Search for the cell housing the specified text and yield its [X, Y] center coordinate. 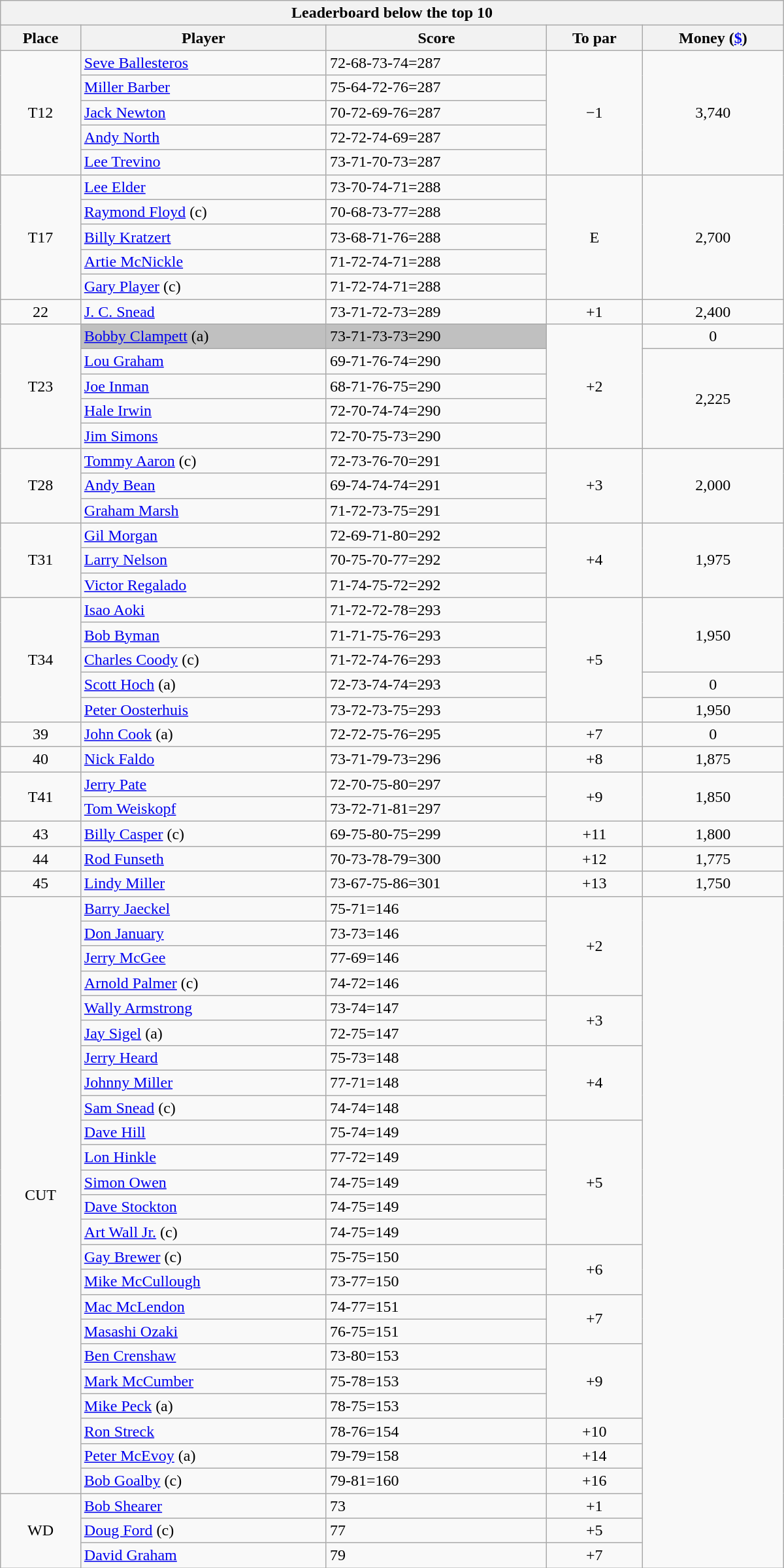
Lindy Miller [203, 884]
Graham Marsh [203, 510]
39 [41, 735]
Dave Hill [203, 1133]
+10 [595, 1431]
T17 [41, 237]
73-72-71-81=297 [436, 809]
Ron Streck [203, 1431]
Mac McLendon [203, 1307]
Tom Weiskopf [203, 809]
73-77=150 [436, 1282]
76-75=151 [436, 1331]
75-75=150 [436, 1257]
77-69=146 [436, 958]
+13 [595, 884]
72-72-75-76=295 [436, 735]
Jim Simons [203, 436]
Gil Morgan [203, 535]
Peter Oosterhuis [203, 709]
Larry Nelson [203, 560]
77 [436, 1531]
Isao Aoki [203, 610]
68-71-76-75=290 [436, 386]
72-72-74-69=287 [436, 137]
73-74=147 [436, 1008]
70-68-73-77=288 [436, 212]
Don January [203, 933]
Gary Player (c) [203, 286]
Simon Owen [203, 1182]
Raymond Floyd (c) [203, 212]
+12 [595, 859]
Bob Shearer [203, 1505]
T31 [41, 560]
72-69-71-80=292 [436, 535]
+8 [595, 759]
1,750 [713, 884]
75-71=146 [436, 909]
T41 [41, 797]
To par [595, 38]
75-64-72-76=287 [436, 88]
72-75=147 [436, 1033]
22 [41, 312]
Barry Jaeckel [203, 909]
Jay Sigel (a) [203, 1033]
73-71-79-73=296 [436, 759]
44 [41, 859]
2,000 [713, 486]
70-73-78-79=300 [436, 859]
+14 [595, 1456]
WD [41, 1530]
69-74-74-74=291 [436, 486]
Player [203, 38]
73-80=153 [436, 1356]
Lee Trevino [203, 162]
Jerry Heard [203, 1058]
Money ($) [713, 38]
1,875 [713, 759]
Billy Casper (c) [203, 834]
Nick Faldo [203, 759]
43 [41, 834]
75-74=149 [436, 1133]
Peter McEvoy (a) [203, 1456]
David Graham [203, 1556]
70-72-69-76=287 [436, 112]
1,800 [713, 834]
73-72-73-75=293 [436, 709]
+11 [595, 834]
72-70-75-73=290 [436, 436]
77-72=149 [436, 1158]
+6 [595, 1269]
72-68-73-74=287 [436, 63]
71-72-73-75=291 [436, 510]
71-72-72-78=293 [436, 610]
2,225 [713, 399]
Gay Brewer (c) [203, 1257]
40 [41, 759]
1,975 [713, 560]
73 [436, 1505]
Lou Graham [203, 361]
T34 [41, 659]
Victor Regalado [203, 585]
75-78=153 [436, 1381]
79 [436, 1556]
73-71-73-73=290 [436, 337]
2,400 [713, 312]
Doug Ford (c) [203, 1531]
John Cook (a) [203, 735]
73-68-71-76=288 [436, 237]
Charles Coody (c) [203, 659]
74-72=146 [436, 983]
Lon Hinkle [203, 1158]
Jerry McGee [203, 958]
Hale Irwin [203, 411]
73-71-70-73=287 [436, 162]
E [595, 237]
Place [41, 38]
1,850 [713, 797]
Jack Newton [203, 112]
73-73=146 [436, 933]
Johnny Miller [203, 1082]
Scott Hoch (a) [203, 684]
72-70-74-74=290 [436, 411]
Masashi Ozaki [203, 1331]
Rod Funseth [203, 859]
Sam Snead (c) [203, 1108]
77-71=148 [436, 1082]
T28 [41, 486]
Lee Elder [203, 187]
Miller Barber [203, 88]
72-70-75-80=297 [436, 784]
+16 [595, 1480]
2,700 [713, 237]
Bob Byman [203, 635]
Mike Peck (a) [203, 1406]
Dave Stockton [203, 1207]
T12 [41, 112]
Andy North [203, 137]
Jerry Pate [203, 784]
69-75-80-75=299 [436, 834]
Billy Kratzert [203, 237]
Wally Armstrong [203, 1008]
Mike McCullough [203, 1282]
45 [41, 884]
71-72-74-76=293 [436, 659]
Artie McNickle [203, 261]
73-67-75-86=301 [436, 884]
Mark McCumber [203, 1381]
Leaderboard below the top 10 [392, 13]
Bobby Clampett (a) [203, 337]
79-79=158 [436, 1456]
78-75=153 [436, 1406]
72-73-74-74=293 [436, 684]
Andy Bean [203, 486]
CUT [41, 1195]
78-76=154 [436, 1431]
J. C. Snead [203, 312]
Art Wall Jr. (c) [203, 1232]
T23 [41, 386]
Ben Crenshaw [203, 1356]
79-81=160 [436, 1480]
69-71-76-74=290 [436, 361]
71-71-75-76=293 [436, 635]
73-71-72-73=289 [436, 312]
Tommy Aaron (c) [203, 461]
Seve Ballesteros [203, 63]
74-77=151 [436, 1307]
72-73-76-70=291 [436, 461]
71-74-75-72=292 [436, 585]
73-70-74-71=288 [436, 187]
70-75-70-77=292 [436, 560]
3,740 [713, 112]
1,775 [713, 859]
Arnold Palmer (c) [203, 983]
Joe Inman [203, 386]
Score [436, 38]
−1 [595, 112]
Bob Goalby (c) [203, 1480]
74-74=148 [436, 1108]
75-73=148 [436, 1058]
